Locate the cell with the specified text and output its (X, Y) center coordinate. 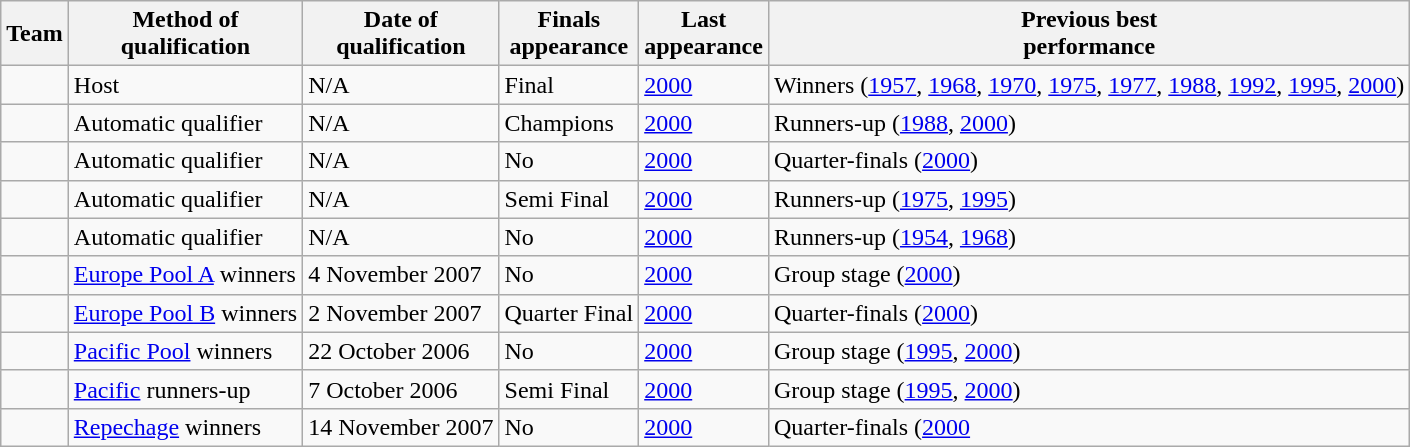
Runners-up (1954, 1968) (1088, 237)
Host (185, 85)
Finalsappearance (569, 34)
Lastappearance (704, 34)
Runners-up (1975, 1995) (1088, 199)
Final (569, 85)
Europe Pool A winners (185, 275)
Champions (569, 123)
Team (35, 34)
Runners-up (1988, 2000) (1088, 123)
Pacific Pool winners (185, 351)
Europe Pool B winners (185, 313)
2 November 2007 (401, 313)
14 November 2007 (401, 427)
Previous bestperformance (1088, 34)
4 November 2007 (401, 275)
Repechage winners (185, 427)
22 October 2006 (401, 351)
Method ofqualification (185, 34)
Quarter Final (569, 313)
7 October 2006 (401, 389)
Winners (1957, 1968, 1970, 1975, 1977, 1988, 1992, 1995, 2000) (1088, 85)
Quarter-finals (2000 (1088, 427)
Pacific runners-up (185, 389)
Group stage (2000) (1088, 275)
Date ofqualification (401, 34)
